Return [X, Y] of the center of cell containing provided text 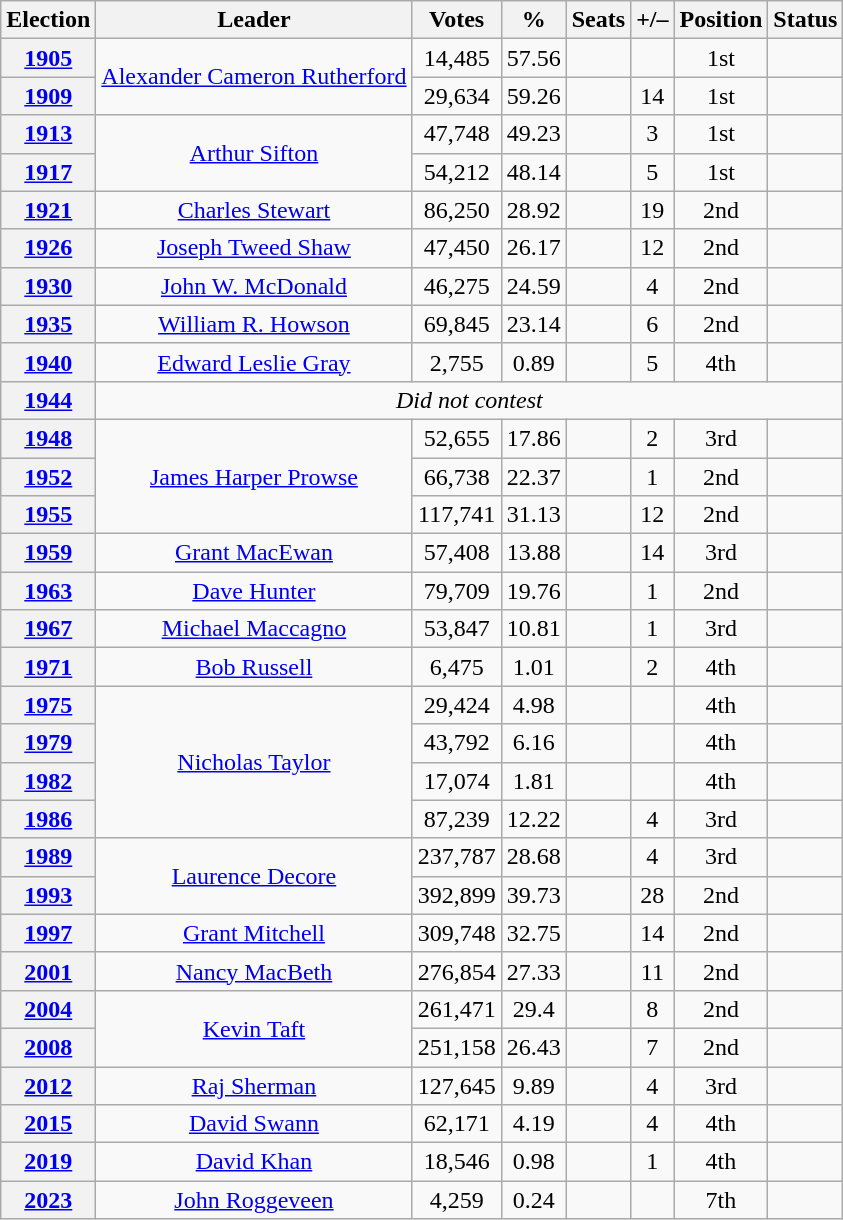
3 [652, 134]
1944 [48, 400]
1993 [48, 895]
7th [721, 1200]
9.89 [534, 1085]
49.23 [534, 134]
Joseph Tweed Shaw [254, 248]
Arthur Sifton [254, 153]
18,546 [456, 1162]
1917 [48, 172]
2019 [48, 1162]
46,275 [456, 286]
43,792 [456, 743]
Edward Leslie Gray [254, 362]
57,408 [456, 553]
39.73 [534, 895]
1979 [48, 743]
8 [652, 1009]
117,741 [456, 515]
309,748 [456, 933]
Charles Stewart [254, 210]
69,845 [456, 324]
29.4 [534, 1009]
Votes [456, 20]
12.22 [534, 819]
William R. Howson [254, 324]
2012 [48, 1085]
4,259 [456, 1200]
53,847 [456, 629]
Status [806, 20]
261,471 [456, 1009]
1.81 [534, 781]
Laurence Decore [254, 876]
1.01 [534, 667]
237,787 [456, 857]
28.68 [534, 857]
17.86 [534, 438]
127,645 [456, 1085]
1948 [48, 438]
13.88 [534, 553]
Raj Sherman [254, 1085]
John W. McDonald [254, 286]
1935 [48, 324]
29,424 [456, 705]
1905 [48, 58]
4.19 [534, 1124]
6,475 [456, 667]
1963 [48, 591]
11 [652, 971]
57.56 [534, 58]
28 [652, 895]
David Swann [254, 1124]
24.59 [534, 286]
86,250 [456, 210]
7 [652, 1047]
54,212 [456, 172]
28.92 [534, 210]
29,634 [456, 96]
1940 [48, 362]
14,485 [456, 58]
2,755 [456, 362]
251,158 [456, 1047]
1909 [48, 96]
276,854 [456, 971]
1921 [48, 210]
1930 [48, 286]
Bob Russell [254, 667]
2023 [48, 1200]
48.14 [534, 172]
Alexander Cameron Rutherford [254, 77]
1986 [48, 819]
Nancy MacBeth [254, 971]
1959 [48, 553]
47,450 [456, 248]
Seats [598, 20]
26.17 [534, 248]
Did not contest [470, 400]
31.13 [534, 515]
Nicholas Taylor [254, 762]
1955 [48, 515]
0.89 [534, 362]
52,655 [456, 438]
19.76 [534, 591]
19 [652, 210]
Position [721, 20]
79,709 [456, 591]
87,239 [456, 819]
6.16 [534, 743]
1913 [48, 134]
1982 [48, 781]
1926 [48, 248]
2008 [48, 1047]
6 [652, 324]
2015 [48, 1124]
1975 [48, 705]
Leader [254, 20]
Grant MacEwan [254, 553]
2001 [48, 971]
59.26 [534, 96]
Election [48, 20]
392,899 [456, 895]
1997 [48, 933]
10.81 [534, 629]
Grant Mitchell [254, 933]
0.24 [534, 1200]
0.98 [534, 1162]
1952 [48, 477]
23.14 [534, 324]
66,738 [456, 477]
Michael Maccagno [254, 629]
1989 [48, 857]
4.98 [534, 705]
+/– [652, 20]
James Harper Prowse [254, 476]
David Khan [254, 1162]
22.37 [534, 477]
47,748 [456, 134]
John Roggeveen [254, 1200]
% [534, 20]
17,074 [456, 781]
1971 [48, 667]
Kevin Taft [254, 1028]
26.43 [534, 1047]
62,171 [456, 1124]
Dave Hunter [254, 591]
27.33 [534, 971]
1967 [48, 629]
32.75 [534, 933]
2004 [48, 1009]
